Return [X, Y] of the center of cell containing provided text 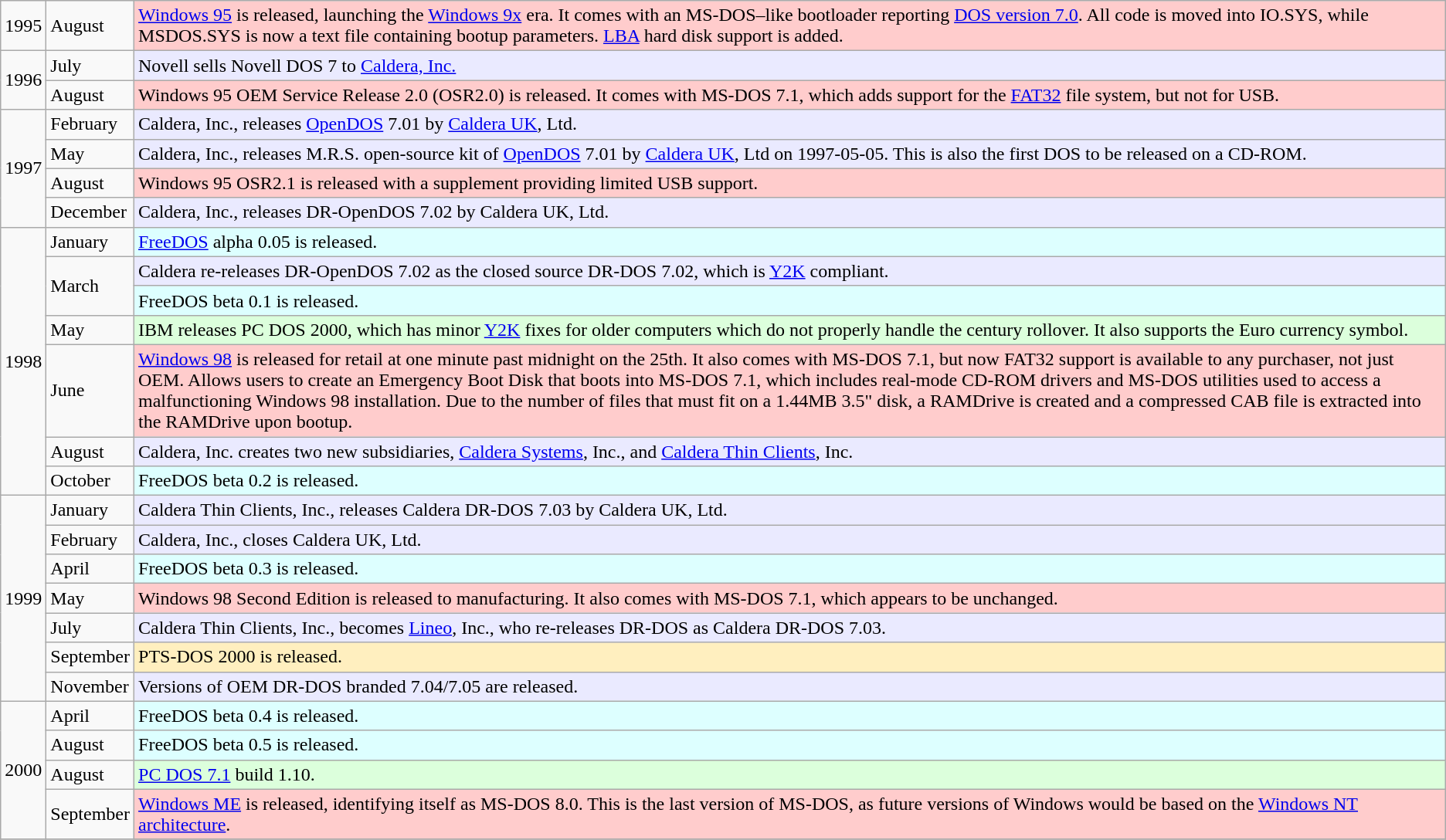
1998 [23, 361]
Caldera Thin Clients, Inc., releases Caldera DR-DOS 7.03 by Caldera UK, Ltd. [790, 510]
2000 [23, 771]
1995 [23, 26]
FreeDOS alpha 0.05 is released. [790, 242]
1996 [23, 80]
FreeDOS beta 0.1 is released. [790, 300]
June [90, 391]
Caldera re-releases DR-OpenDOS 7.02 as the closed source DR-DOS 7.02, which is Y2K compliant. [790, 271]
December [90, 212]
Windows 95 OEM Service Release 2.0 (OSR2.0) is released. It comes with MS-DOS 7.1, which adds support for the FAT32 file system, but not for USB. [790, 95]
FreeDOS beta 0.4 is released. [790, 716]
FreeDOS beta 0.3 is released. [790, 569]
October [90, 481]
PTS-DOS 2000 is released. [790, 657]
1997 [23, 168]
FreeDOS beta 0.2 is released. [790, 481]
Windows 98 Second Edition is released to manufacturing. It also comes with MS-DOS 7.1, which appears to be unchanged. [790, 598]
November [90, 686]
Caldera, Inc., closes Caldera UK, Ltd. [790, 540]
FreeDOS beta 0.5 is released. [790, 745]
Novell sells Novell DOS 7 to Caldera, Inc. [790, 66]
Caldera Thin Clients, Inc., becomes Lineo, Inc., who re-releases DR-DOS as Caldera DR-DOS 7.03. [790, 628]
Caldera, Inc., releases OpenDOS 7.01 by Caldera UK, Ltd. [790, 124]
Versions of OEM DR-DOS branded 7.04/7.05 are released. [790, 686]
1999 [23, 598]
March [90, 286]
PC DOS 7.1 build 1.10. [790, 774]
Caldera, Inc. creates two new subsidiaries, Caldera Systems, Inc., and Caldera Thin Clients, Inc. [790, 452]
Windows 95 OSR2.1 is released with a supplement providing limited USB support. [790, 183]
Caldera, Inc., releases DR-OpenDOS 7.02 by Caldera UK, Ltd. [790, 212]
